Scan for the cell matching the given text and deliver its (x, y) coordinate at center. 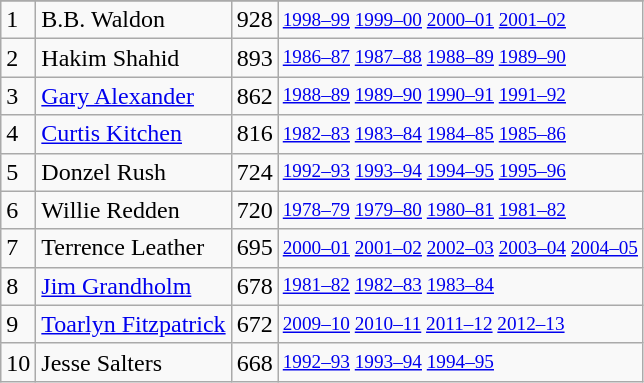
B.B. Waldon (134, 20)
8 (18, 286)
720 (254, 210)
5 (18, 172)
928 (254, 20)
3 (18, 96)
695 (254, 248)
Hakim Shahid (134, 58)
724 (254, 172)
Terrence Leather (134, 248)
1992–93 1993–94 1994–95 (460, 362)
1978–79 1979–80 1980–81 1981–82 (460, 210)
2009–10 2010–11 2011–12 2012–13 (460, 324)
Donzel Rush (134, 172)
Jesse Salters (134, 362)
Toarlyn Fitzpatrick (134, 324)
10 (18, 362)
1992–93 1993–94 1994–95 1995–96 (460, 172)
1981–82 1982–83 1983–84 (460, 286)
Curtis Kitchen (134, 134)
1986–87 1987–88 1988–89 1989–90 (460, 58)
1998–99 1999–00 2000–01 2001–02 (460, 20)
7 (18, 248)
893 (254, 58)
Willie Redden (134, 210)
1982–83 1983–84 1984–85 1985–86 (460, 134)
678 (254, 286)
816 (254, 134)
2000–01 2001–02 2002–03 2003–04 2004–05 (460, 248)
668 (254, 362)
672 (254, 324)
Gary Alexander (134, 96)
4 (18, 134)
2 (18, 58)
862 (254, 96)
9 (18, 324)
6 (18, 210)
Jim Grandholm (134, 286)
1988–89 1989–90 1990–91 1991–92 (460, 96)
1 (18, 20)
